Find where the given text appears and provide that cell's center as (X, Y) coordinate. 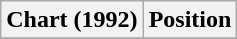
Position (190, 20)
Chart (1992) (72, 20)
